Output the [x, y] coordinate of the center of the cell containing the given text.  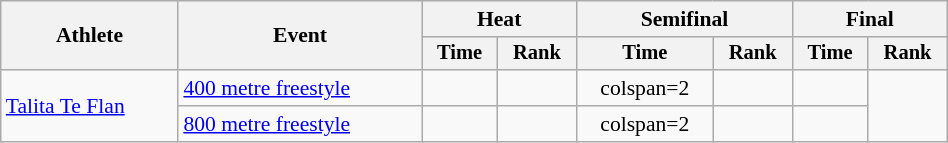
Event [300, 36]
Heat [500, 19]
800 metre freestyle [300, 124]
Athlete [90, 36]
400 metre freestyle [300, 88]
Semifinal [685, 19]
Talita Te Flan [90, 106]
Final [870, 19]
